Scan for the cell matching the given text and deliver its [x, y] coordinate at center. 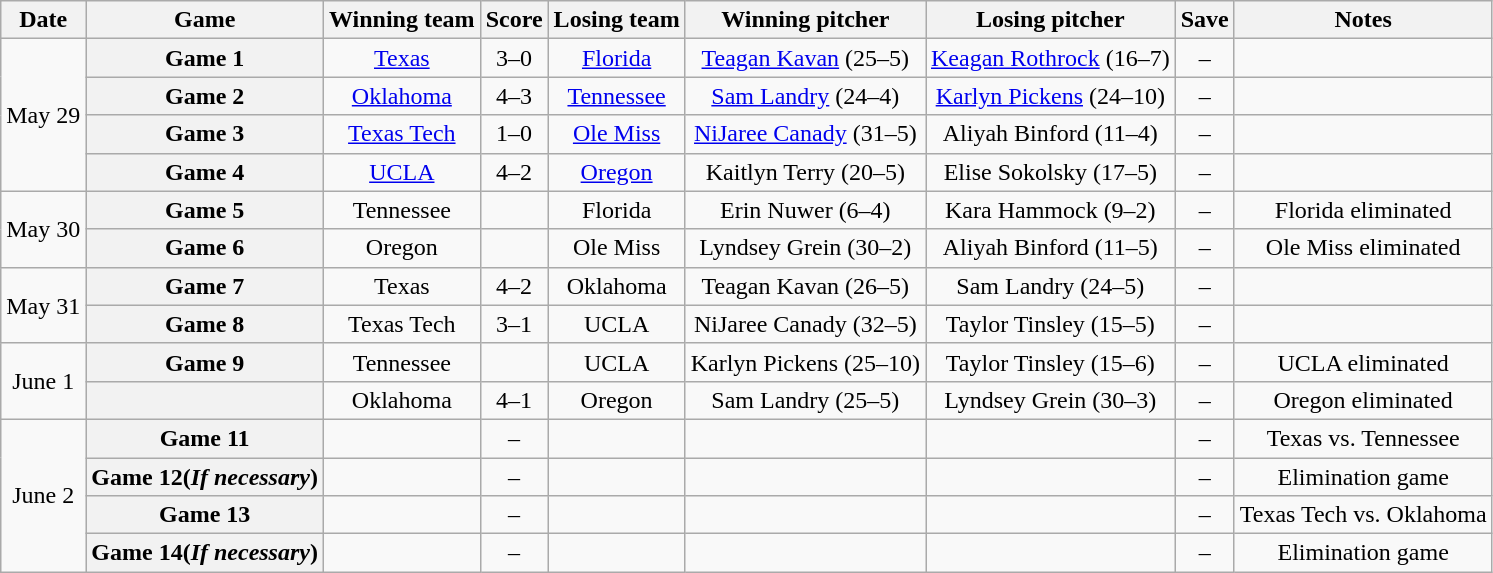
Aliyah Binford (11–4) [1051, 134]
Sam Landry (24–5) [1051, 286]
Game 7 [205, 286]
Game 14(If necessary) [205, 553]
Lyndsey Grein (30–3) [1051, 400]
3–1 [514, 324]
Game 9 [205, 362]
Kaitlyn Terry (20–5) [805, 172]
Game 12(If necessary) [205, 477]
Erin Nuwer (6–4) [805, 210]
Losing team [616, 20]
Date [44, 20]
Sam Landry (24–4) [805, 96]
Karlyn Pickens (25–10) [805, 362]
Game 13 [205, 515]
Game 5 [205, 210]
Texas Tech vs. Oklahoma [1363, 515]
Notes [1363, 20]
May 29 [44, 115]
Ole Miss eliminated [1363, 248]
Elise Sokolsky (17–5) [1051, 172]
Karlyn Pickens (24–10) [1051, 96]
Teagan Kavan (25–5) [805, 58]
Oregon eliminated [1363, 400]
1–0 [514, 134]
4–3 [514, 96]
Taylor Tinsley (15–6) [1051, 362]
Winning team [402, 20]
May 31 [44, 305]
NiJaree Canady (32–5) [805, 324]
UCLA eliminated [1363, 362]
Winning pitcher [805, 20]
Aliyah Binford (11–5) [1051, 248]
Score [514, 20]
May 30 [44, 229]
Kara Hammock (9–2) [1051, 210]
Game 2 [205, 96]
Keagan Rothrock (16–7) [1051, 58]
Game 4 [205, 172]
Game [205, 20]
3–0 [514, 58]
Game 1 [205, 58]
Florida eliminated [1363, 210]
Lyndsey Grein (30–2) [805, 248]
Game 3 [205, 134]
Texas vs. Tennessee [1363, 438]
Losing pitcher [1051, 20]
Taylor Tinsley (15–5) [1051, 324]
Game 8 [205, 324]
Game 11 [205, 438]
Game 6 [205, 248]
NiJaree Canady (31–5) [805, 134]
Save [1204, 20]
4–1 [514, 400]
Sam Landry (25–5) [805, 400]
June 1 [44, 381]
Teagan Kavan (26–5) [805, 286]
June 2 [44, 495]
